Find where the given text appears and provide that cell's center as [X, Y] coordinate. 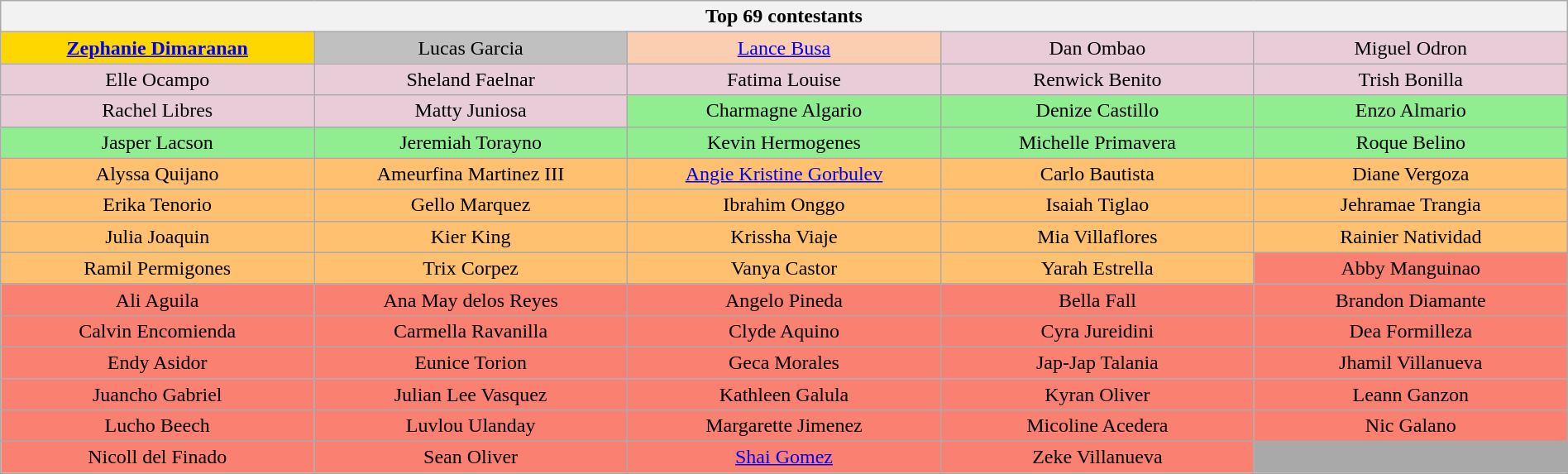
Julia Joaquin [157, 237]
Clyde Aquino [784, 331]
Cyra Jureidini [1097, 331]
Geca Morales [784, 362]
Erika Tenorio [157, 205]
Juancho Gabriel [157, 395]
Nicoll del Finado [157, 457]
Jeremiah Torayno [471, 142]
Krissha Viaje [784, 237]
Enzo Almario [1411, 111]
Jhamil Villanueva [1411, 362]
Micoline Acedera [1097, 426]
Jap-Jap Talania [1097, 362]
Trix Corpez [471, 268]
Ana May delos Reyes [471, 299]
Luvlou Ulanday [471, 426]
Charmagne Algario [784, 111]
Sean Oliver [471, 457]
Roque Belino [1411, 142]
Lance Busa [784, 48]
Margarette Jimenez [784, 426]
Ameurfina Martinez III [471, 174]
Kevin Hermogenes [784, 142]
Vanya Castor [784, 268]
Sheland Faelnar [471, 79]
Kier King [471, 237]
Renwick Benito [1097, 79]
Calvin Encomienda [157, 331]
Mia Villaflores [1097, 237]
Gello Marquez [471, 205]
Jehramae Trangia [1411, 205]
Rachel Libres [157, 111]
Nic Galano [1411, 426]
Angelo Pineda [784, 299]
Trish Bonilla [1411, 79]
Yarah Estrella [1097, 268]
Ramil Permigones [157, 268]
Bella Fall [1097, 299]
Ali Aguila [157, 299]
Brandon Diamante [1411, 299]
Elle Ocampo [157, 79]
Dan Ombao [1097, 48]
Eunice Torion [471, 362]
Kyran Oliver [1097, 395]
Top 69 contestants [784, 17]
Shai Gomez [784, 457]
Jasper Lacson [157, 142]
Alyssa Quijano [157, 174]
Carmella Ravanilla [471, 331]
Zephanie Dimaranan [157, 48]
Lucas Garcia [471, 48]
Carlo Bautista [1097, 174]
Miguel Odron [1411, 48]
Denize Castillo [1097, 111]
Angie Kristine Gorbulev [784, 174]
Kathleen Galula [784, 395]
Abby Manguinao [1411, 268]
Leann Ganzon [1411, 395]
Ibrahim Onggo [784, 205]
Lucho Beech [157, 426]
Endy Asidor [157, 362]
Michelle Primavera [1097, 142]
Zeke Villanueva [1097, 457]
Dea Formilleza [1411, 331]
Rainier Natividad [1411, 237]
Matty Juniosa [471, 111]
Julian Lee Vasquez [471, 395]
Isaiah Tiglao [1097, 205]
Fatima Louise [784, 79]
Diane Vergoza [1411, 174]
